Search for the cell housing the specified text and yield its (x, y) center coordinate. 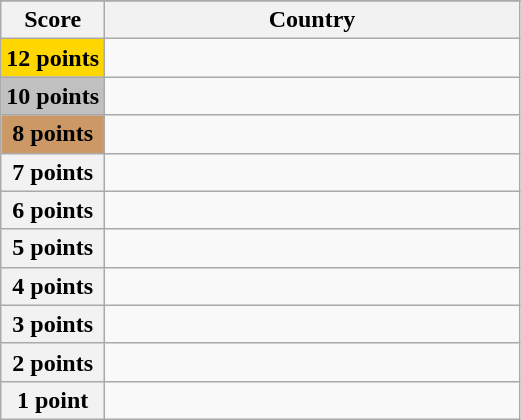
3 points (53, 324)
7 points (53, 172)
Score (53, 20)
Country (312, 20)
4 points (53, 286)
12 points (53, 58)
1 point (53, 400)
8 points (53, 134)
6 points (53, 210)
2 points (53, 362)
10 points (53, 96)
5 points (53, 248)
